Detect which cell encompasses the target text, then output its (X, Y) center coordinate. 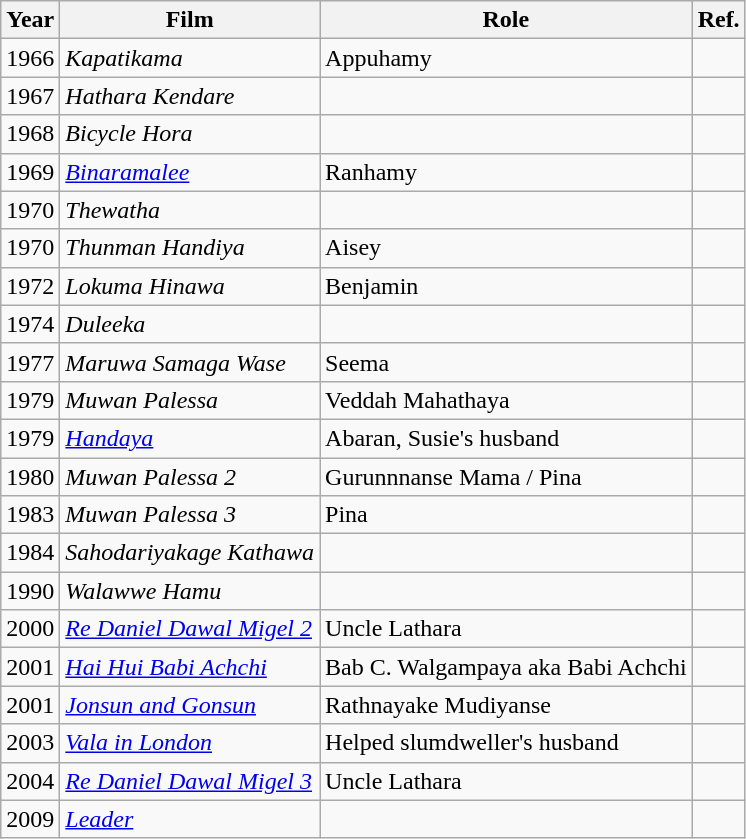
Muwan Palessa 3 (190, 515)
Bab C. Walgampaya aka Babi Achchi (506, 667)
Leader (190, 819)
1984 (30, 553)
Role (506, 20)
2004 (30, 781)
Hai Hui Babi Achchi (190, 667)
1967 (30, 96)
Abaran, Susie's husband (506, 438)
1966 (30, 58)
Muwan Palessa (190, 400)
1980 (30, 477)
Aisey (506, 248)
Benjamin (506, 286)
Ranhamy (506, 172)
2009 (30, 819)
Handaya (190, 438)
Walawwe Hamu (190, 591)
1983 (30, 515)
Thunman Handiya (190, 248)
Ref. (718, 20)
Maruwa Samaga Wase (190, 362)
1990 (30, 591)
Appuhamy (506, 58)
1969 (30, 172)
2003 (30, 743)
Seema (506, 362)
Gurunnnanse Mama / Pina (506, 477)
2000 (30, 629)
Muwan Palessa 2 (190, 477)
Bicycle Hora (190, 134)
1974 (30, 324)
Pina (506, 515)
Hathara Kendare (190, 96)
1972 (30, 286)
Re Daniel Dawal Migel 2 (190, 629)
Jonsun and Gonsun (190, 705)
Rathnayake Mudiyanse (506, 705)
Re Daniel Dawal Migel 3 (190, 781)
Duleeka (190, 324)
Vala in London (190, 743)
1977 (30, 362)
Film (190, 20)
Kapatikama (190, 58)
Binaramalee (190, 172)
Lokuma Hinawa (190, 286)
Helped slumdweller's husband (506, 743)
1968 (30, 134)
Thewatha (190, 210)
Sahodariyakage Kathawa (190, 553)
Veddah Mahathaya (506, 400)
Year (30, 20)
